Extract the [X, Y] coordinate from the center of the cell holding the provided text.  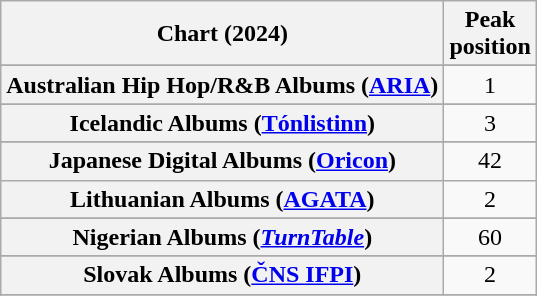
Icelandic Albums (Tónlistinn) [222, 123]
Lithuanian Albums (AGATA) [222, 199]
Nigerian Albums (TurnTable) [222, 237]
60 [490, 237]
1 [490, 85]
Japanese Digital Albums (Oricon) [222, 161]
3 [490, 123]
Australian Hip Hop/R&B Albums (ARIA) [222, 85]
Peakposition [490, 34]
42 [490, 161]
Slovak Albums (ČNS IFPI) [222, 275]
Chart (2024) [222, 34]
